Output the [x, y] coordinate of the center of the cell containing the given text.  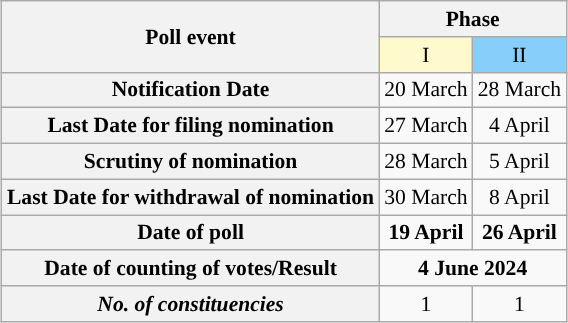
4 June 2024 [472, 268]
19 April [426, 232]
I [426, 54]
27 March [426, 126]
Notification Date [190, 90]
Date of poll [190, 232]
26 April [520, 232]
No. of constituencies [190, 304]
5 April [520, 161]
Scrutiny of nomination [190, 161]
8 April [520, 197]
II [520, 54]
20 March [426, 90]
Date of counting of votes/Result [190, 268]
Poll event [190, 36]
Phase [472, 19]
Last Date for filing nomination [190, 126]
4 April [520, 126]
30 March [426, 197]
Last Date for withdrawal of nomination [190, 197]
